For the text-containing cell, return its midpoint in [X, Y] coordinate format. 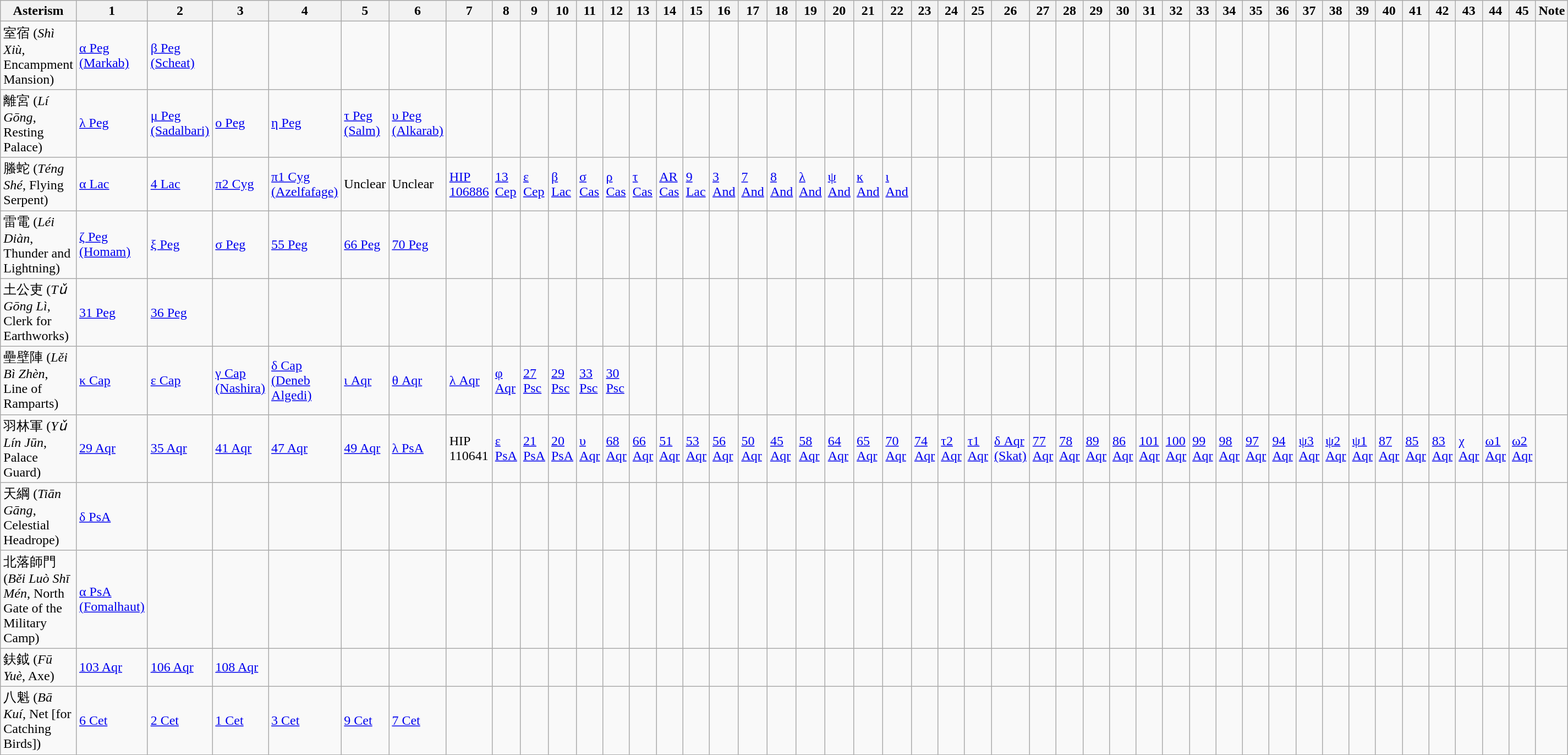
τ Peg (Salm) [365, 123]
77 Aqr [1043, 448]
22 [897, 11]
21 [868, 11]
78 Aqr [1070, 448]
3 And [724, 184]
ι And [897, 184]
γ Cap (Nashira) [240, 381]
41 [1416, 11]
70 Aqr [897, 448]
η Peg [305, 123]
ε Cep [534, 184]
51 Aqr [670, 448]
HIP 110641 [469, 448]
壘壁陣 (Lěi Bì Zhèn, Line of Ramparts) [39, 381]
ε PsA [506, 448]
χ Aqr [1469, 448]
24 [951, 11]
83 Aqr [1442, 448]
離宮 (Lí Gōng, Resting Palace) [39, 123]
50 Aqr [753, 448]
6 Cet [112, 720]
27 Psc [534, 381]
鈇鉞 (Fū Yuè, Axe) [39, 668]
α PsA (Fomalhaut) [112, 599]
ε Cap [180, 381]
σ Cas [590, 184]
δ Cap (Deneb Algedi) [305, 381]
49 Aqr [365, 448]
ξ Peg [180, 244]
56 Aqr [724, 448]
北落師門 (Běi Luò Shī Mén, North Gate of the Military Camp) [39, 599]
23 [924, 11]
6 [418, 11]
8 [506, 11]
Asterism [39, 11]
68 Aqr [616, 448]
31 [1149, 11]
ο Peg [240, 123]
13 Cep [506, 184]
δ PsA [112, 517]
43 [1469, 11]
ω1 Aqr [1495, 448]
4 Lac [180, 184]
3 Cet [305, 720]
29 [1096, 11]
33 Psc [590, 381]
υ Peg (Alkarab) [418, 123]
7 Cet [418, 720]
9 Cet [365, 720]
α Lac [112, 184]
13 [643, 11]
100 Aqr [1176, 448]
1 [112, 11]
ψ3 Aqr [1309, 448]
λ Peg [112, 123]
87 Aqr [1389, 448]
AR Cas [670, 184]
土公吏 (Tǔ Gōng Lì, Clerk for Earthworks) [39, 313]
31 Peg [112, 313]
45 [1522, 11]
39 [1362, 11]
υ Aqr [590, 448]
ρ Cas [616, 184]
八魁 (Bā Kuí, Net [for Catching Birds]) [39, 720]
Note [1551, 11]
58 Aqr [810, 448]
θ Aqr [418, 381]
β Lac [562, 184]
37 [1309, 11]
42 [1442, 11]
4 [305, 11]
66 Peg [365, 244]
25 [978, 11]
螣蛇 (Téng Shé, Flying Serpent) [39, 184]
98 Aqr [1229, 448]
30 Psc [616, 381]
ψ And [839, 184]
45 Aqr [781, 448]
φ Aqr [506, 381]
32 [1176, 11]
15 [696, 11]
1 Cet [240, 720]
λ PsA [418, 448]
34 [1229, 11]
10 [562, 11]
7 [469, 11]
19 [810, 11]
雷電 (Léi Diàn, Thunder and Lightning) [39, 244]
羽林軍 (Yǔ Lín Jūn, Palace Guard) [39, 448]
97 Aqr [1256, 448]
36 Peg [180, 313]
τ2 Aqr [951, 448]
5 [365, 11]
26 [1011, 11]
HIP 106886 [469, 184]
99 Aqr [1203, 448]
44 [1495, 11]
38 [1336, 11]
65 Aqr [868, 448]
9 Lac [696, 184]
ζ Peg (Homam) [112, 244]
天綱 (Tiān Gāng, Celestial Headrope) [39, 517]
74 Aqr [924, 448]
108 Aqr [240, 668]
20 [839, 11]
53 Aqr [696, 448]
47 Aqr [305, 448]
τ Cas [643, 184]
π2 Cyg [240, 184]
86 Aqr [1122, 448]
ψ1 Aqr [1362, 448]
μ Peg (Sadalbari) [180, 123]
89 Aqr [1096, 448]
41 Aqr [240, 448]
106 Aqr [180, 668]
30 [1122, 11]
27 [1043, 11]
101 Aqr [1149, 448]
τ1 Aqr [978, 448]
8 And [781, 184]
35 Aqr [180, 448]
36 [1282, 11]
33 [1203, 11]
ι Aqr [365, 381]
16 [724, 11]
3 [240, 11]
ψ2 Aqr [1336, 448]
66 Aqr [643, 448]
λ Aqr [469, 381]
κ And [868, 184]
π1 Cyg (Azelfafage) [305, 184]
λ And [810, 184]
29 Aqr [112, 448]
85 Aqr [1416, 448]
室宿 (Shì Xiù, Encampment Mansion) [39, 56]
δ Aqr (Skat) [1011, 448]
12 [616, 11]
ω2 Aqr [1522, 448]
29 Psc [562, 381]
11 [590, 11]
21 PsA [534, 448]
14 [670, 11]
70 Peg [418, 244]
103 Aqr [112, 668]
40 [1389, 11]
18 [781, 11]
β Peg (Scheat) [180, 56]
2 Cet [180, 720]
σ Peg [240, 244]
9 [534, 11]
κ Cap [112, 381]
35 [1256, 11]
64 Aqr [839, 448]
α Peg (Markab) [112, 56]
7 And [753, 184]
2 [180, 11]
55 Peg [305, 244]
28 [1070, 11]
20 PsA [562, 448]
17 [753, 11]
94 Aqr [1282, 448]
